Provide the (x, y) coordinate of the cell's center where the given text is located.  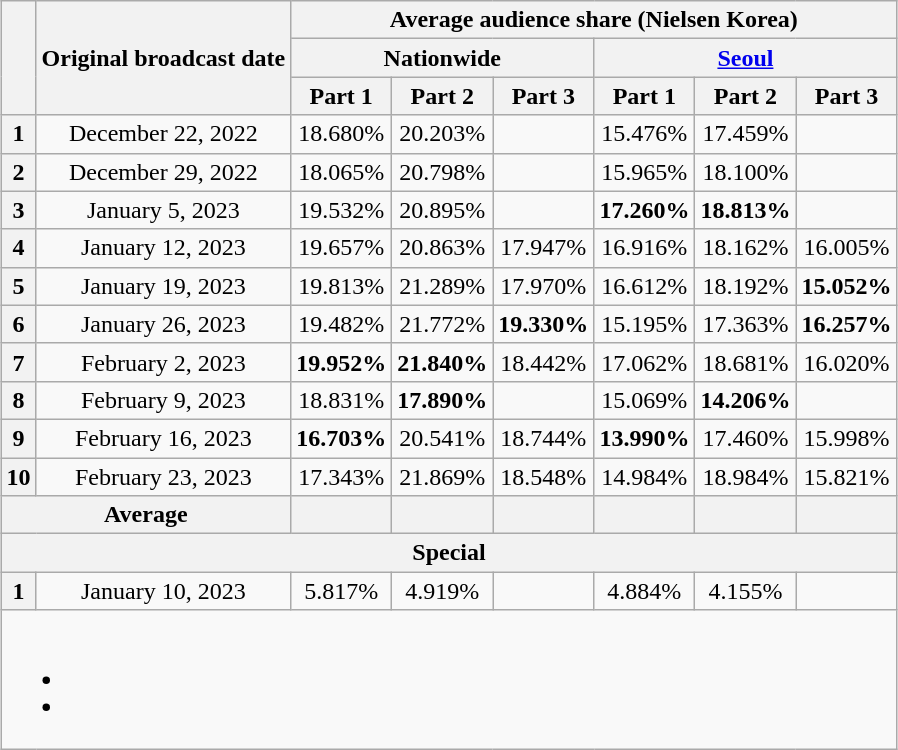
16.257% (846, 324)
14.984% (644, 477)
January 19, 2023 (164, 286)
16.703% (342, 438)
4 (18, 248)
8 (18, 400)
December 29, 2022 (164, 172)
2 (18, 172)
17.459% (746, 134)
Average (146, 515)
19.532% (342, 210)
4.919% (442, 591)
January 5, 2023 (164, 210)
18.744% (544, 438)
20.541% (442, 438)
5.817% (342, 591)
18.984% (746, 477)
17.062% (644, 362)
17.460% (746, 438)
January 10, 2023 (164, 591)
18.680% (342, 134)
19.952% (342, 362)
Original broadcast date (164, 58)
10 (18, 477)
Seoul (746, 58)
15.195% (644, 324)
15.052% (846, 286)
16.916% (644, 248)
January 26, 2023 (164, 324)
19.813% (342, 286)
20.203% (442, 134)
18.100% (746, 172)
21.869% (442, 477)
17.363% (746, 324)
18.813% (746, 210)
21.289% (442, 286)
19.330% (544, 324)
February 16, 2023 (164, 438)
16.020% (846, 362)
February 9, 2023 (164, 400)
20.798% (442, 172)
15.476% (644, 134)
21.772% (442, 324)
17.260% (644, 210)
7 (18, 362)
Nationwide (442, 58)
February 23, 2023 (164, 477)
14.206% (746, 400)
December 22, 2022 (164, 134)
17.890% (442, 400)
15.998% (846, 438)
13.990% (644, 438)
3 (18, 210)
Average audience share (Nielsen Korea) (594, 20)
February 2, 2023 (164, 362)
4.884% (644, 591)
18.681% (746, 362)
18.192% (746, 286)
16.612% (644, 286)
6 (18, 324)
20.863% (442, 248)
17.343% (342, 477)
5 (18, 286)
19.657% (342, 248)
19.482% (342, 324)
January 12, 2023 (164, 248)
15.069% (644, 400)
18.162% (746, 248)
20.895% (442, 210)
21.840% (442, 362)
18.831% (342, 400)
15.965% (644, 172)
17.947% (544, 248)
9 (18, 438)
18.548% (544, 477)
Special (449, 553)
17.970% (544, 286)
18.442% (544, 362)
16.005% (846, 248)
18.065% (342, 172)
4.155% (746, 591)
15.821% (846, 477)
